Scan for the cell matching the given text and deliver its [X, Y] coordinate at center. 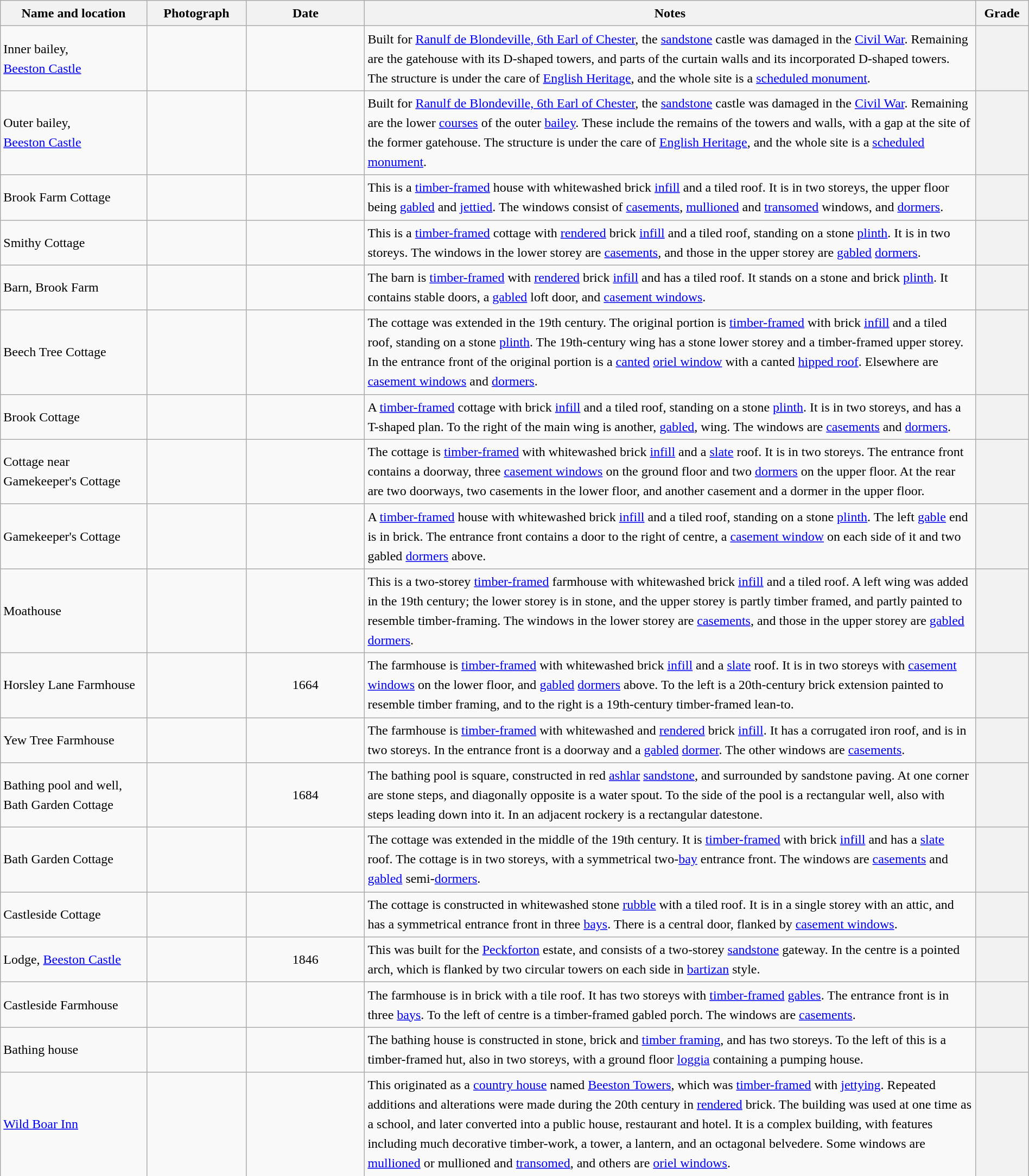
Brook Cottage [74, 417]
Photograph [196, 13]
1846 [306, 960]
Castleside Farmhouse [74, 1004]
Barn, Brook Farm [74, 288]
Bathing house [74, 1050]
Bath Garden Cottage [74, 860]
Outer bailey,Beeston Castle [74, 132]
Brook Farm Cottage [74, 198]
Beech Tree Cottage [74, 352]
Horsley Lane Farmhouse [74, 685]
1684 [306, 795]
Gamekeeper's Cottage [74, 536]
Date [306, 13]
1664 [306, 685]
Moathouse [74, 610]
Wild Boar Inn [74, 1124]
Bathing pool and well,Bath Garden Cottage [74, 795]
Cottage near Gamekeeper's Cottage [74, 471]
Castleside Cottage [74, 914]
Name and location [74, 13]
Grade [1002, 13]
Lodge, Beeston Castle [74, 960]
Smithy Cottage [74, 242]
Inner bailey,Beeston Castle [74, 59]
Yew Tree Farmhouse [74, 741]
Notes [670, 13]
